Determine the [X, Y] coordinate at the center of the cell enclosing the given text.  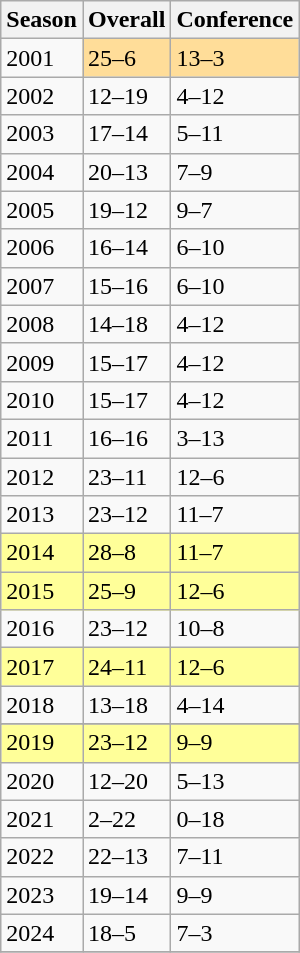
15–16 [126, 286]
2005 [42, 210]
Season [42, 20]
23–11 [126, 477]
16–14 [126, 248]
2019 [42, 743]
7–11 [235, 857]
24–11 [126, 667]
2018 [42, 705]
19–14 [126, 895]
Overall [126, 20]
2022 [42, 857]
2021 [42, 819]
12–20 [126, 781]
14–18 [126, 324]
12–19 [126, 96]
13–18 [126, 705]
3–13 [235, 438]
7–9 [235, 172]
2020 [42, 781]
5–11 [235, 134]
2012 [42, 477]
16–16 [126, 438]
2001 [42, 58]
2003 [42, 134]
25–9 [126, 591]
2006 [42, 248]
2011 [42, 438]
2016 [42, 629]
10–8 [235, 629]
25–6 [126, 58]
4–14 [235, 705]
2014 [42, 553]
20–13 [126, 172]
Conference [235, 20]
0–18 [235, 819]
2–22 [126, 819]
2010 [42, 400]
28–8 [126, 553]
17–14 [126, 134]
18–5 [126, 933]
5–13 [235, 781]
2009 [42, 362]
19–12 [126, 210]
2007 [42, 286]
2008 [42, 324]
22–13 [126, 857]
2013 [42, 515]
2004 [42, 172]
2015 [42, 591]
2024 [42, 933]
2023 [42, 895]
13–3 [235, 58]
9–7 [235, 210]
2002 [42, 96]
7–3 [235, 933]
2017 [42, 667]
